For the text-containing cell, return its midpoint in (x, y) coordinate format. 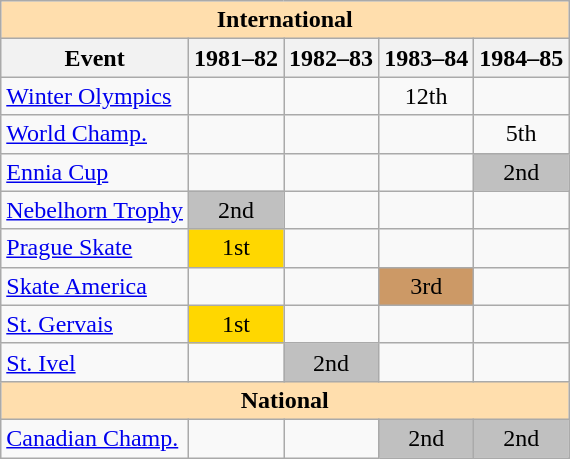
Event (95, 58)
National (285, 400)
Prague Skate (95, 248)
Skate America (95, 286)
Ennia Cup (95, 172)
Canadian Champ. (95, 438)
Nebelhorn Trophy (95, 210)
St. Gervais (95, 324)
International (285, 20)
Winter Olympics (95, 96)
1984–85 (522, 58)
1982–83 (332, 58)
12th (426, 96)
3rd (426, 286)
1981–82 (236, 58)
World Champ. (95, 134)
St. Ivel (95, 362)
5th (522, 134)
1983–84 (426, 58)
